Identify which cell holds the provided text, then report its (x, y) central coordinate. 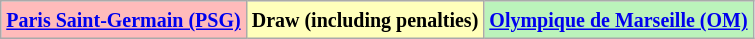
Paris Saint-Germain (PSG) (124, 20)
Olympique de Marseille (OM) (618, 20)
Draw (including penalties) (365, 20)
